For the text-containing cell, return its midpoint in [X, Y] coordinate format. 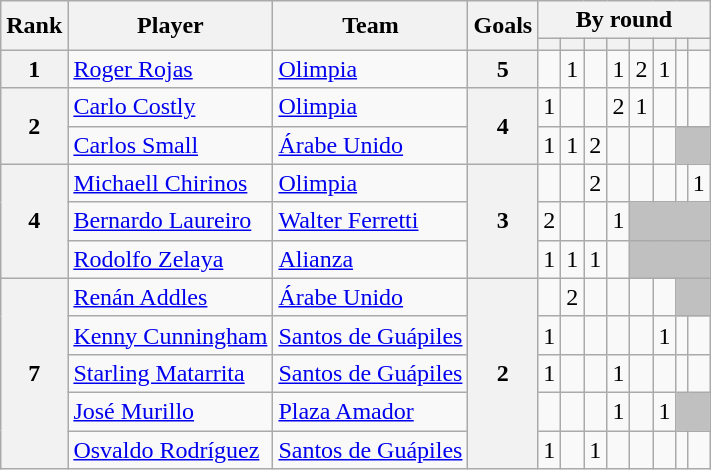
Team [370, 26]
José Murillo [170, 411]
By round [624, 20]
Rank [34, 26]
Carlos Small [170, 145]
3 [503, 221]
Osvaldo Rodríguez [170, 449]
Goals [503, 26]
Walter Ferretti [370, 221]
Kenny Cunningham [170, 335]
Starling Matarrita [170, 373]
Renán Addles [170, 297]
Player [170, 26]
Bernardo Laureiro [170, 221]
Rodolfo Zelaya [170, 259]
7 [34, 373]
Carlo Costly [170, 107]
Alianza [370, 259]
5 [503, 69]
Michaell Chirinos [170, 183]
Plaza Amador [370, 411]
Roger Rojas [170, 69]
